Provide the (x, y) coordinate of the cell's center where the given text is located.  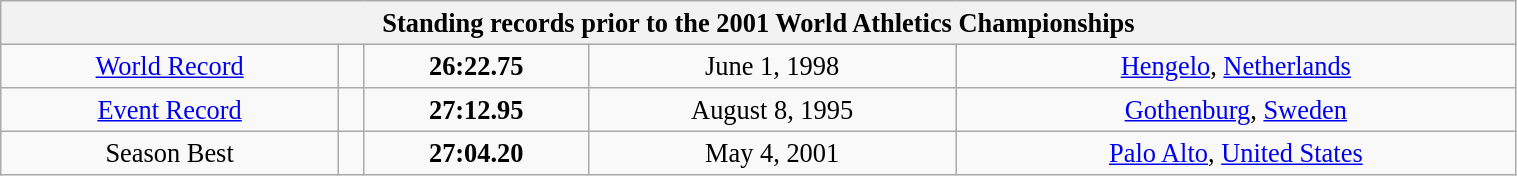
June 1, 1998 (772, 66)
Gothenburg, Sweden (1236, 109)
Hengelo, Netherlands (1236, 66)
Palo Alto, United States (1236, 153)
26:22.75 (476, 66)
27:04.20 (476, 153)
May 4, 2001 (772, 153)
Standing records prior to the 2001 World Athletics Championships (758, 22)
Season Best (170, 153)
Event Record (170, 109)
August 8, 1995 (772, 109)
27:12.95 (476, 109)
World Record (170, 66)
